Identify which cell holds the provided text, then report its (x, y) central coordinate. 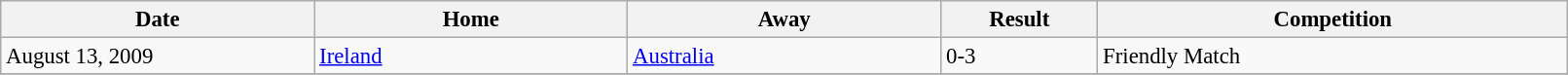
Friendly Match (1333, 56)
Australia (784, 56)
Competition (1333, 19)
Date (158, 19)
Away (784, 19)
Ireland (471, 56)
0-3 (1020, 56)
Result (1020, 19)
Home (471, 19)
August 13, 2009 (158, 56)
